Detect which cell encompasses the target text, then output its [x, y] center coordinate. 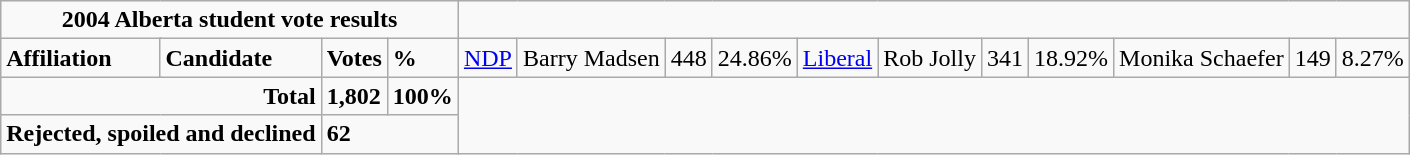
Rob Jolly [930, 58]
Monika Schaefer [1202, 58]
% [422, 58]
Candidate [240, 58]
Rejected, spoiled and declined [161, 134]
Votes [354, 58]
448 [688, 58]
62 [390, 134]
149 [1312, 58]
2004 Alberta student vote results [230, 20]
18.92% [1070, 58]
1,802 [354, 96]
Total [161, 96]
NDP [488, 58]
341 [1004, 58]
Barry Madsen [591, 58]
Affiliation [80, 58]
100% [422, 96]
8.27% [1372, 58]
Liberal [837, 58]
24.86% [754, 58]
